Find where the given text appears and provide that cell's center as [X, Y] coordinate. 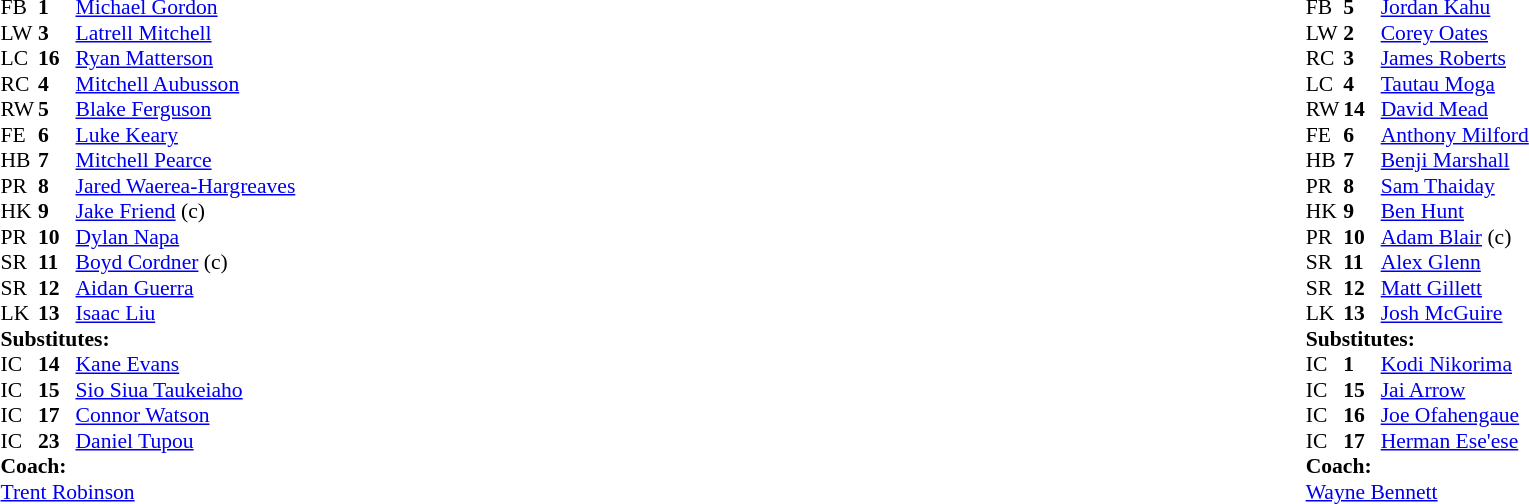
James Roberts [1455, 59]
Matt Gillett [1455, 288]
Kane Evans [186, 365]
Connor Watson [186, 415]
23 [57, 441]
Mitchell Pearce [186, 161]
Josh McGuire [1455, 313]
Alex Glenn [1455, 263]
Kodi Nikorima [1455, 365]
Corey Oates [1455, 33]
Joe Ofahengaue [1455, 415]
David Mead [1455, 109]
2 [1362, 33]
Sam Thaiday [1455, 186]
5 [57, 109]
Ryan Matterson [186, 59]
Aidan Guerra [186, 288]
Blake Ferguson [186, 109]
1 [1362, 365]
Latrell Mitchell [186, 33]
Isaac Liu [186, 313]
Sio Siua Taukeiaho [186, 390]
Jai Arrow [1455, 390]
Luke Keary [186, 135]
Mitchell Aubusson [186, 84]
Adam Blair (c) [1455, 237]
Jared Waerea-Hargreaves [186, 186]
Ben Hunt [1455, 211]
Tautau Moga [1455, 84]
Anthony Milford [1455, 135]
Boyd Cordner (c) [186, 263]
Dylan Napa [186, 237]
Jake Friend (c) [186, 211]
Herman Ese'ese [1455, 441]
Daniel Tupou [186, 441]
Benji Marshall [1455, 161]
